Pinpoint the cell where the given text exists, returning its [X, Y] midpoint coordinate. 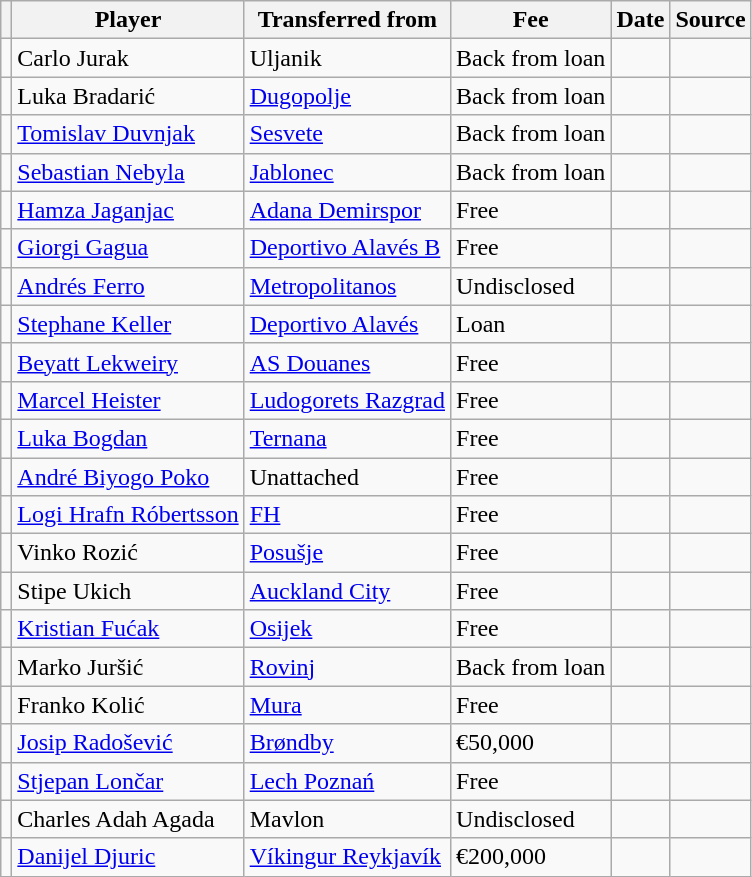
Jablonec [347, 172]
Sesvete [347, 134]
€50,000 [531, 743]
Marko Juršić [128, 667]
Dugopolje [347, 96]
Osijek [347, 629]
Sebastian Nebyla [128, 172]
Stephane Keller [128, 324]
Ludogorets Razgrad [347, 400]
Deportivo Alavés [347, 324]
Mura [347, 705]
Transferred from [347, 20]
Franko Kolić [128, 705]
Víkingur Reykjavík [347, 857]
Player [128, 20]
Luka Bogdan [128, 438]
Carlo Jurak [128, 58]
AS Douanes [347, 362]
Charles Adah Agada [128, 819]
Logi Hrafn Róbertsson [128, 515]
Lech Poznań [347, 781]
Mavlon [347, 819]
Posušje [347, 553]
Loan [531, 324]
Vinko Rozić [128, 553]
€200,000 [531, 857]
Luka Bradarić [128, 96]
Brøndby [347, 743]
Stipe Ukich [128, 591]
Uljanik [347, 58]
Danijel Djuric [128, 857]
Tomislav Duvnjak [128, 134]
Metropolitanos [347, 286]
Rovinj [347, 667]
Deportivo Alavés B [347, 248]
Auckland City [347, 591]
FH [347, 515]
André Biyogo Poko [128, 477]
Unattached [347, 477]
Kristian Fućak [128, 629]
Stjepan Lončar [128, 781]
Date [640, 20]
Giorgi Gagua [128, 248]
Adana Demirspor [347, 210]
Beyatt Lekweiry [128, 362]
Hamza Jaganjac [128, 210]
Josip Radošević [128, 743]
Marcel Heister [128, 400]
Source [710, 20]
Ternana [347, 438]
Fee [531, 20]
Andrés Ferro [128, 286]
